Pinpoint the cell where the given text exists, returning its (X, Y) midpoint coordinate. 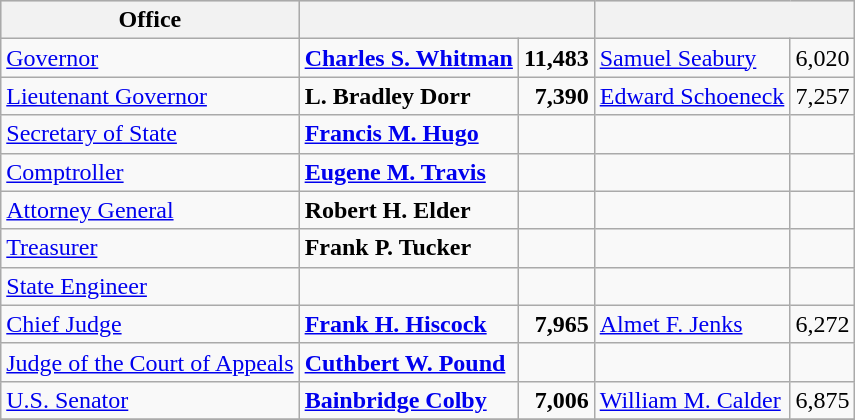
Treasurer (150, 248)
Governor (150, 58)
11,483 (556, 58)
Robert H. Elder (408, 210)
Francis M. Hugo (408, 134)
Samuel Seabury (692, 58)
Frank P. Tucker (408, 248)
Eugene M. Travis (408, 172)
7,257 (822, 96)
Comptroller (150, 172)
Bainbridge Colby (408, 400)
Office (150, 20)
Lieutenant Governor (150, 96)
6,875 (822, 400)
7,390 (556, 96)
Edward Schoeneck (692, 96)
6,272 (822, 324)
State Engineer (150, 286)
Charles S. Whitman (408, 58)
Attorney General (150, 210)
Cuthbert W. Pound (408, 362)
Chief Judge (150, 324)
Judge of the Court of Appeals (150, 362)
6,020 (822, 58)
7,965 (556, 324)
Frank H. Hiscock (408, 324)
William M. Calder (692, 400)
Almet F. Jenks (692, 324)
U.S. Senator (150, 400)
7,006 (556, 400)
L. Bradley Dorr (408, 96)
Secretary of State (150, 134)
